Return the (x, y) coordinate for the center point of the cell that contains the specified text.  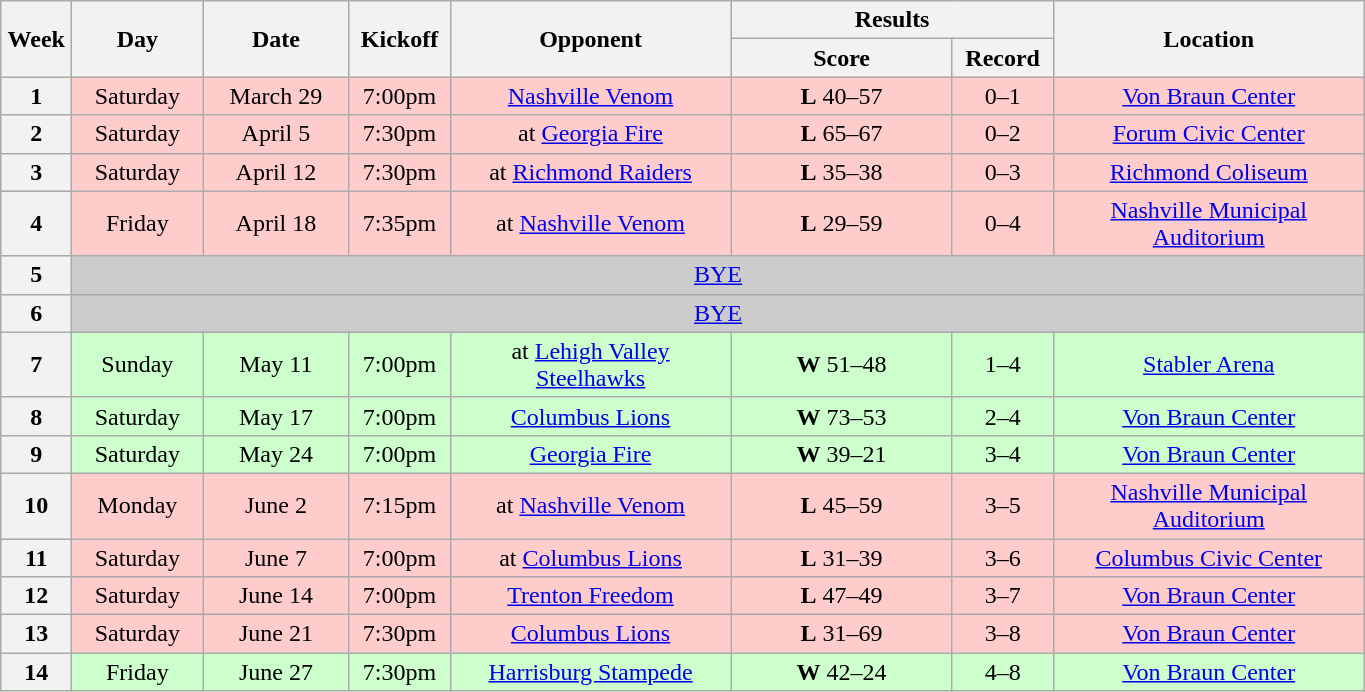
June 27 (276, 672)
0–1 (1002, 96)
Opponent (590, 39)
5 (36, 275)
9 (36, 454)
13 (36, 634)
Nashville Venom (590, 96)
0–3 (1002, 172)
L 47–49 (842, 596)
L 31–69 (842, 634)
Week (36, 39)
May 11 (276, 364)
3–8 (1002, 634)
8 (36, 416)
April 18 (276, 224)
3–5 (1002, 506)
1–4 (1002, 364)
Kickoff (400, 39)
Georgia Fire (590, 454)
4 (36, 224)
7 (36, 364)
2 (36, 134)
7:35pm (400, 224)
14 (36, 672)
Location (1208, 39)
1 (36, 96)
Record (1002, 58)
W 51–48 (842, 364)
Sunday (138, 364)
L 31–39 (842, 557)
3–6 (1002, 557)
11 (36, 557)
2–4 (1002, 416)
May 24 (276, 454)
L 35–38 (842, 172)
0–4 (1002, 224)
Richmond Coliseum (1208, 172)
L 45–59 (842, 506)
Monday (138, 506)
6 (36, 313)
at Richmond Raiders (590, 172)
June 7 (276, 557)
W 39–21 (842, 454)
3 (36, 172)
at Columbus Lions (590, 557)
at Lehigh Valley Steelhawks (590, 364)
June 14 (276, 596)
April 12 (276, 172)
June 21 (276, 634)
Score (842, 58)
Stabler Arena (1208, 364)
Day (138, 39)
March 29 (276, 96)
June 2 (276, 506)
7:15pm (400, 506)
L 29–59 (842, 224)
L 40–57 (842, 96)
Harrisburg Stampede (590, 672)
0–2 (1002, 134)
W 73–53 (842, 416)
3–4 (1002, 454)
Trenton Freedom (590, 596)
at Georgia Fire (590, 134)
W 42–24 (842, 672)
3–7 (1002, 596)
May 17 (276, 416)
10 (36, 506)
Date (276, 39)
Columbus Civic Center (1208, 557)
4–8 (1002, 672)
12 (36, 596)
L 65–67 (842, 134)
Forum Civic Center (1208, 134)
Results (892, 20)
April 5 (276, 134)
